Search for the cell housing the specified text and yield its (X, Y) center coordinate. 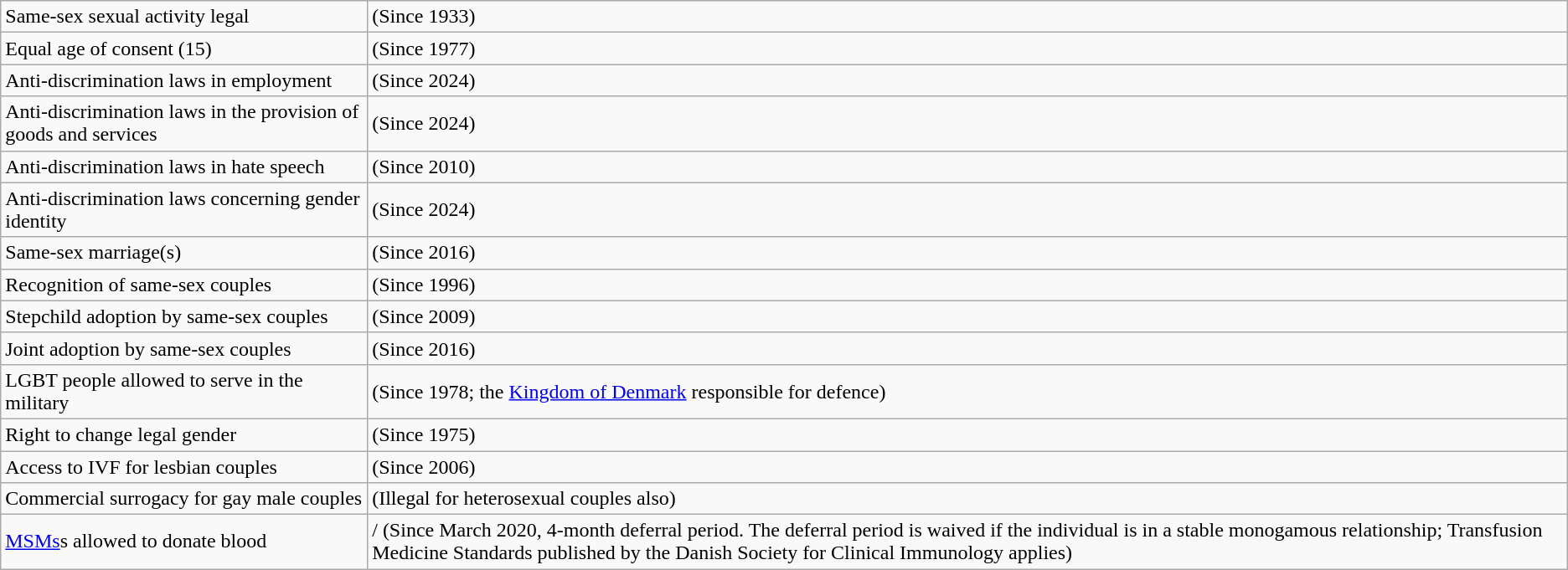
Stepchild adoption by same-sex couples (184, 316)
Commercial surrogacy for gay male couples (184, 499)
Anti-discrimination laws in hate speech (184, 167)
(Since 2006) (968, 466)
(Since 1996) (968, 285)
(Since 1978; the Kingdom of Denmark responsible for defence) (968, 392)
(Illegal for heterosexual couples also) (968, 499)
(Since 2010) (968, 167)
Access to IVF for lesbian couples (184, 466)
Same-sex sexual activity legal (184, 17)
Right to change legal gender (184, 434)
(Since 1933) (968, 17)
LGBT people allowed to serve in the military (184, 392)
Anti-discrimination laws in the provision of goods and services (184, 124)
(Since 1977) (968, 49)
(Since 2009) (968, 316)
(Since 1975) (968, 434)
Recognition of same-sex couples (184, 285)
Anti-discrimination laws concerning gender identity (184, 209)
Joint adoption by same-sex couples (184, 348)
Same-sex marriage(s) (184, 253)
Equal age of consent (15) (184, 49)
MSMss allowed to donate blood (184, 542)
Anti-discrimination laws in employment (184, 80)
